For the text-containing cell, return its midpoint in (X, Y) coordinate format. 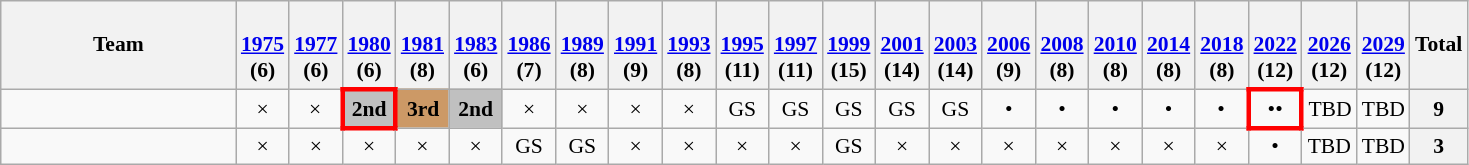
2018(8) (1222, 45)
2022(12) (1276, 45)
1986(7) (528, 45)
2014(8) (1168, 45)
2010(8) (1116, 45)
2026(12) (1330, 45)
Total (1438, 45)
2001(14) (902, 45)
Team (118, 45)
2003(14) (956, 45)
2006(9) (1008, 45)
•• (1276, 108)
1999(15) (848, 45)
1981(8) (422, 45)
1980(6) (368, 45)
2008(8) (1062, 45)
9 (1438, 108)
1975(6) (262, 45)
1989(8) (582, 45)
3 (1438, 146)
2029(12) (1384, 45)
1991(9) (636, 45)
1997(11) (796, 45)
1977(6) (316, 45)
3rd (422, 108)
1983(6) (476, 45)
1993(8) (688, 45)
1995(11) (742, 45)
